Determine the (x, y) coordinate at the center of the cell enclosing the given text.  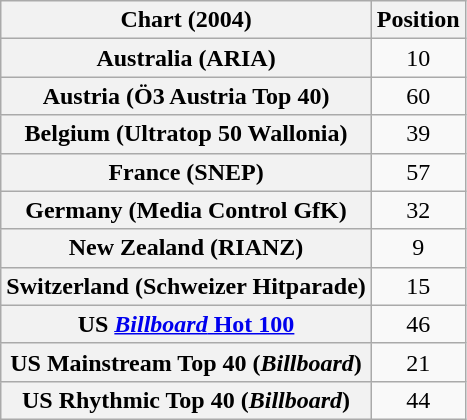
US Billboard Hot 100 (186, 324)
Austria (Ö3 Austria Top 40) (186, 96)
Chart (2004) (186, 20)
9 (418, 248)
France (SNEP) (186, 172)
Switzerland (Schweizer Hitparade) (186, 286)
39 (418, 134)
US Rhythmic Top 40 (Billboard) (186, 400)
Germany (Media Control GfK) (186, 210)
Belgium (Ultratop 50 Wallonia) (186, 134)
10 (418, 58)
New Zealand (RIANZ) (186, 248)
Position (418, 20)
32 (418, 210)
46 (418, 324)
US Mainstream Top 40 (Billboard) (186, 362)
21 (418, 362)
44 (418, 400)
57 (418, 172)
60 (418, 96)
Australia (ARIA) (186, 58)
15 (418, 286)
